Provide the (x, y) coordinate of the cell's center where the given text is located.  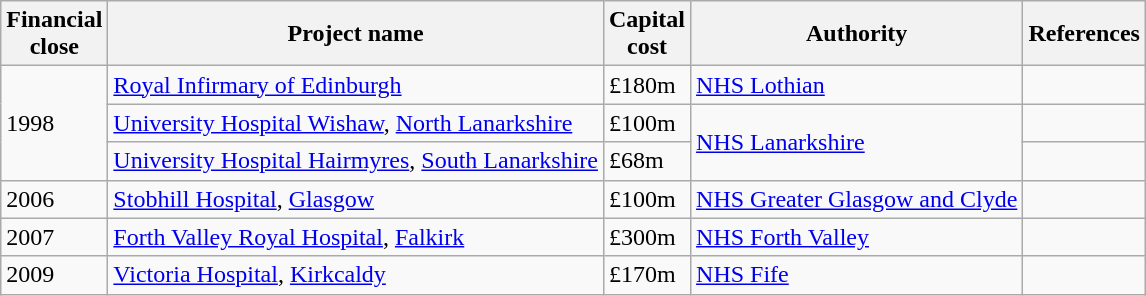
Project name (356, 34)
2006 (54, 199)
£170m (646, 275)
2009 (54, 275)
Stobhill Hospital, Glasgow (356, 199)
£300m (646, 237)
University Hospital Hairmyres, South Lanarkshire (356, 161)
Financialclose (54, 34)
NHS Forth Valley (857, 237)
NHS Fife (857, 275)
Capitalcost (646, 34)
Victoria Hospital, Kirkcaldy (356, 275)
£68m (646, 161)
NHS Lothian (857, 85)
Royal Infirmary of Edinburgh (356, 85)
£180m (646, 85)
Authority (857, 34)
NHS Greater Glasgow and Clyde (857, 199)
NHS Lanarkshire (857, 142)
Forth Valley Royal Hospital, Falkirk (356, 237)
References (1084, 34)
University Hospital Wishaw, North Lanarkshire (356, 123)
2007 (54, 237)
1998 (54, 123)
